Search for the cell housing the specified text and yield its [x, y] center coordinate. 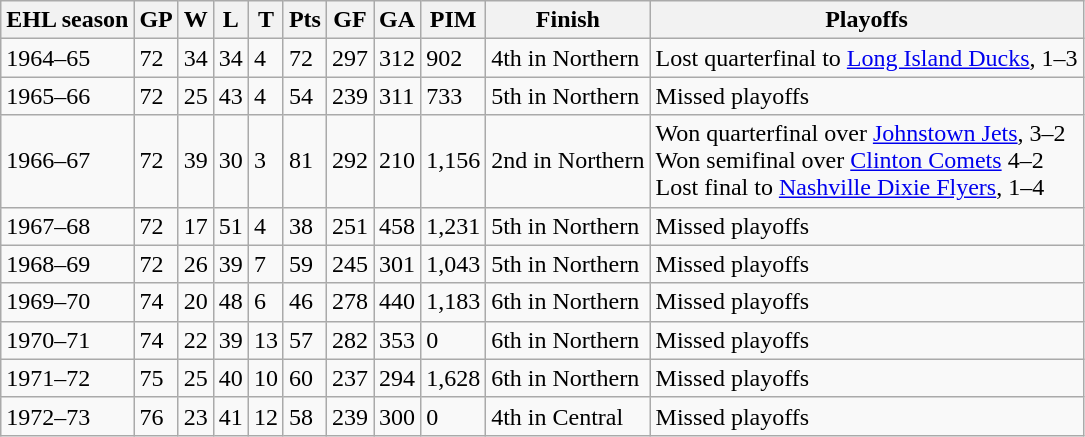
300 [398, 416]
60 [304, 378]
301 [398, 264]
20 [196, 302]
PIM [454, 20]
Won quarterfinal over Johnstown Jets, 3–2Won semifinal over Clinton Comets 4–2Lost final to Nashville Dixie Flyers, 1–4 [866, 161]
1972–73 [68, 416]
23 [196, 416]
38 [304, 226]
458 [398, 226]
312 [398, 58]
L [230, 20]
GF [350, 20]
902 [454, 58]
W [196, 20]
1,231 [454, 226]
46 [304, 302]
EHL season [68, 20]
GP [156, 20]
30 [230, 161]
1,156 [454, 161]
7 [266, 264]
1970–71 [68, 340]
294 [398, 378]
4th in Central [568, 416]
T [266, 20]
1967–68 [68, 226]
10 [266, 378]
40 [230, 378]
1964–65 [68, 58]
51 [230, 226]
1,628 [454, 378]
282 [350, 340]
Lost quarterfinal to Long Island Ducks, 1–3 [866, 58]
13 [266, 340]
Playoffs [866, 20]
4th in Northern [568, 58]
2nd in Northern [568, 161]
1,043 [454, 264]
297 [350, 58]
440 [398, 302]
17 [196, 226]
57 [304, 340]
48 [230, 302]
311 [398, 96]
3 [266, 161]
1968–69 [68, 264]
76 [156, 416]
12 [266, 416]
58 [304, 416]
245 [350, 264]
1966–67 [68, 161]
81 [304, 161]
278 [350, 302]
26 [196, 264]
353 [398, 340]
59 [304, 264]
251 [350, 226]
Pts [304, 20]
292 [350, 161]
237 [350, 378]
Finish [568, 20]
54 [304, 96]
1,183 [454, 302]
733 [454, 96]
22 [196, 340]
210 [398, 161]
75 [156, 378]
1969–70 [68, 302]
41 [230, 416]
43 [230, 96]
GA [398, 20]
1965–66 [68, 96]
6 [266, 302]
1971–72 [68, 378]
